Extract the [x, y] coordinate from the center of the cell holding the provided text.  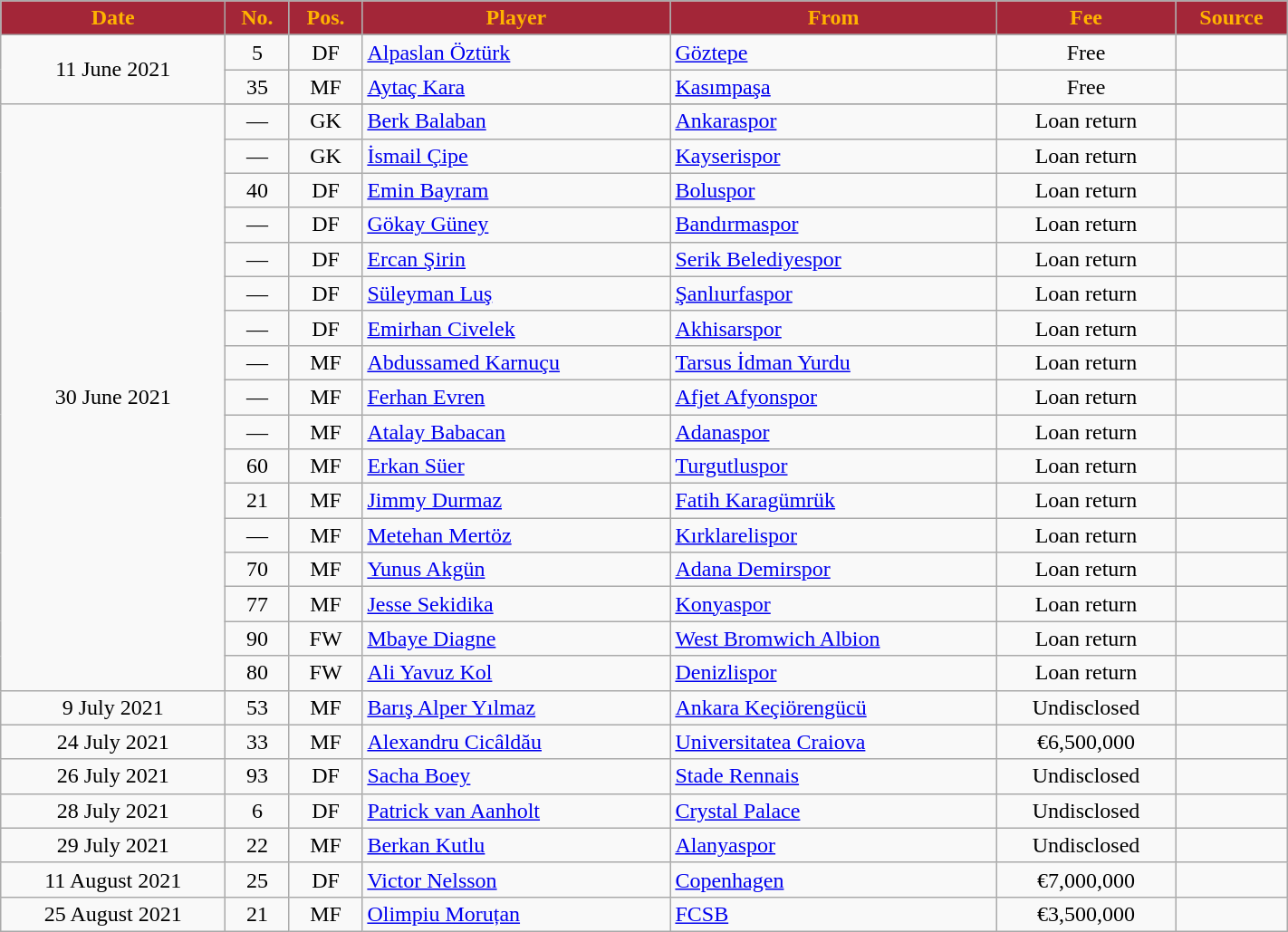
5 [257, 53]
93 [257, 776]
60 [257, 466]
Denizlispor [833, 673]
Göztepe [833, 53]
Aytaç Kara [516, 87]
Abdussamed Karnuçu [516, 362]
From [833, 18]
29 July 2021 [113, 845]
40 [257, 190]
Yunus Akgün [516, 570]
Victor Nelsson [516, 879]
77 [257, 604]
Serik Belediyespor [833, 259]
€3,500,000 [1085, 914]
Olimpiu Moruțan [516, 914]
Berk Balaban [516, 121]
Emirhan Civelek [516, 328]
11 June 2021 [113, 70]
€7,000,000 [1085, 879]
Jimmy Durmaz [516, 501]
Jesse Sekidika [516, 604]
80 [257, 673]
Gökay Güney [516, 225]
Tarsus İdman Yurdu [833, 362]
Alpaslan Öztürk [516, 53]
Berkan Kutlu [516, 845]
22 [257, 845]
Afjet Afyonspor [833, 397]
Ferhan Evren [516, 397]
Stade Rennais [833, 776]
Akhisarspor [833, 328]
Fatih Karagümrük [833, 501]
Atalay Babacan [516, 432]
Adanaspor [833, 432]
Alanyaspor [833, 845]
Date [113, 18]
33 [257, 742]
Ankaraspor [833, 121]
Metehan Mertöz [516, 535]
Süleyman Luş [516, 293]
25 August 2021 [113, 914]
28 July 2021 [113, 811]
Alexandru Cicâldău [516, 742]
Copenhagen [833, 879]
Mbaye Diagne [516, 639]
Kayserispor [833, 156]
25 [257, 879]
Source [1232, 18]
Boluspor [833, 190]
6 [257, 811]
24 July 2021 [113, 742]
35 [257, 87]
Kırklarelispor [833, 535]
Fee [1085, 18]
FCSB [833, 914]
Turgutluspor [833, 466]
9 July 2021 [113, 707]
Universitatea Craiova [833, 742]
West Bromwich Albion [833, 639]
30 June 2021 [113, 397]
€6,500,000 [1085, 742]
Ali Yavuz Kol [516, 673]
İsmail Çipe [516, 156]
Sacha Boey [516, 776]
Konyaspor [833, 604]
Şanlıurfaspor [833, 293]
Pos. [326, 18]
Patrick van Aanholt [516, 811]
Emin Bayram [516, 190]
Player [516, 18]
Ercan Şirin [516, 259]
26 July 2021 [113, 776]
70 [257, 570]
53 [257, 707]
11 August 2021 [113, 879]
Bandırmaspor [833, 225]
Adana Demirspor [833, 570]
Kasımpaşa [833, 87]
Erkan Süer [516, 466]
No. [257, 18]
90 [257, 639]
Barış Alper Yılmaz [516, 707]
Crystal Palace [833, 811]
Ankara Keçiörengücü [833, 707]
